Detect which cell encompasses the target text, then output its [x, y] center coordinate. 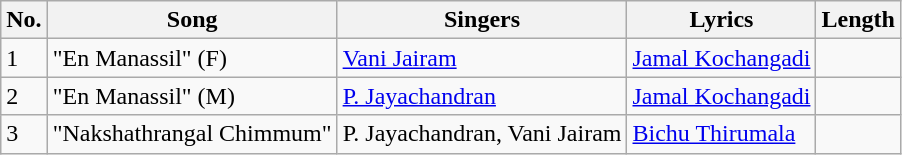
Vani Jairam [482, 58]
Singers [482, 20]
P. Jayachandran [482, 96]
Bichu Thirumala [722, 134]
Length [858, 20]
"En Manassil" (F) [192, 58]
1 [24, 58]
No. [24, 20]
Lyrics [722, 20]
P. Jayachandran, Vani Jairam [482, 134]
2 [24, 96]
3 [24, 134]
"Nakshathrangal Chimmum" [192, 134]
"En Manassil" (M) [192, 96]
Song [192, 20]
